Scan for the cell matching the given text and deliver its (x, y) coordinate at center. 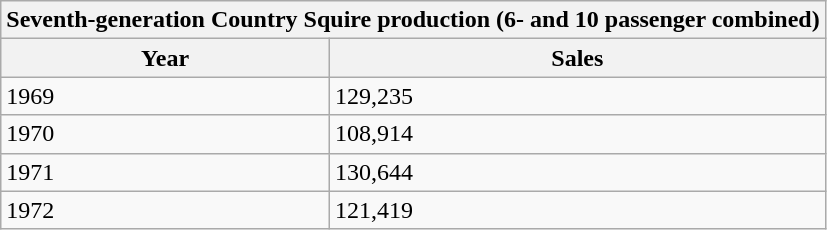
108,914 (577, 134)
Year (166, 58)
1970 (166, 134)
121,419 (577, 210)
1971 (166, 172)
129,235 (577, 96)
Sales (577, 58)
130,644 (577, 172)
1972 (166, 210)
1969 (166, 96)
Seventh-generation Country Squire production (6- and 10 passenger combined) (413, 20)
